Extract the (x, y) coordinate from the center of the cell holding the provided text.  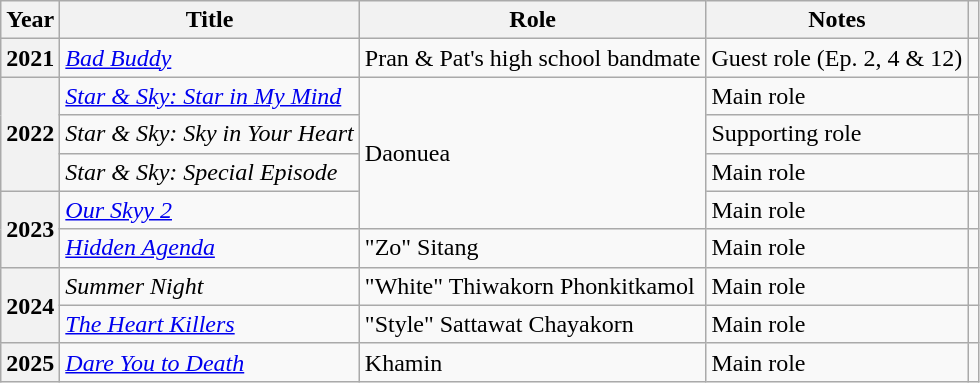
Dare You to Death (210, 362)
Pran & Pat's high school bandmate (532, 58)
Daonuea (532, 153)
"Zo" Sitang (532, 248)
The Heart Killers (210, 324)
2025 (30, 362)
Hidden Agenda (210, 248)
Star & Sky: Sky in Your Heart (210, 134)
Role (532, 20)
2021 (30, 58)
Notes (837, 20)
Guest role (Ep. 2, 4 & 12) (837, 58)
2024 (30, 305)
2023 (30, 229)
Year (30, 20)
Supporting role (837, 134)
"White" Thiwakorn Phonkitkamol (532, 286)
"Style" Sattawat Chayakorn (532, 324)
2022 (30, 134)
Our Skyy 2 (210, 210)
Star & Sky: Special Episode (210, 172)
Star & Sky: Star in My Mind (210, 96)
Bad Buddy (210, 58)
Title (210, 20)
Summer Night (210, 286)
Khamin (532, 362)
